Scan for the cell matching the given text and deliver its (X, Y) coordinate at center. 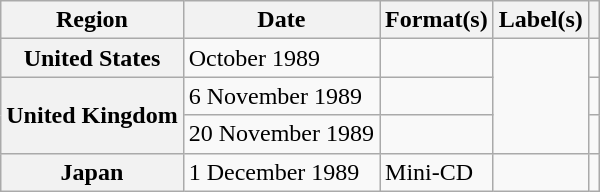
Mini-CD (437, 172)
1 December 1989 (281, 172)
United Kingdom (92, 115)
Japan (92, 172)
Format(s) (437, 20)
Region (92, 20)
20 November 1989 (281, 134)
Label(s) (540, 20)
6 November 1989 (281, 96)
October 1989 (281, 58)
Date (281, 20)
United States (92, 58)
